Locate the cell with the specified text and output its (X, Y) center coordinate. 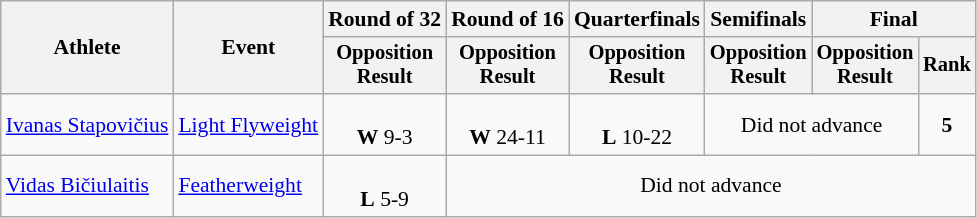
L 10-22 (637, 124)
Quarterfinals (637, 19)
W 24-11 (508, 124)
Semifinals (758, 19)
Round of 32 (384, 19)
5 (947, 124)
Light Flyweight (248, 124)
Vidas Bičiulaitis (88, 186)
W 9-3 (384, 124)
Round of 16 (508, 19)
L 5-9 (384, 186)
Rank (947, 66)
Featherweight (248, 186)
Athlete (88, 48)
Final (894, 19)
Ivanas Stapovičius (88, 124)
Event (248, 48)
